Find where the given text appears and provide that cell's center as [x, y] coordinate. 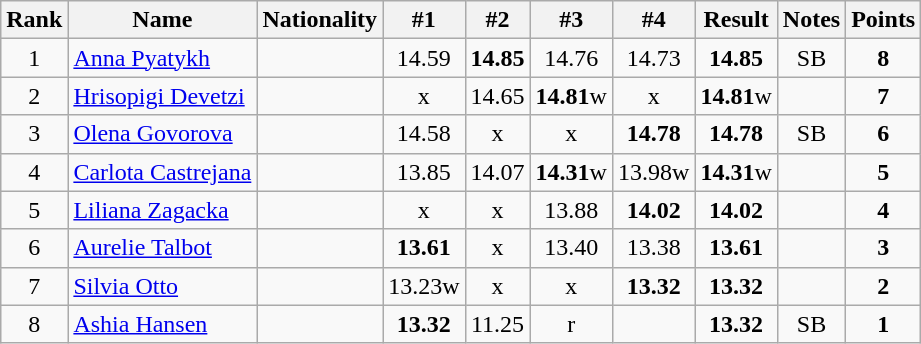
13.88 [571, 210]
Points [884, 20]
Anna Pyatykh [162, 58]
Aurelie Talbot [162, 248]
14.59 [424, 58]
13.38 [653, 248]
13.23w [424, 286]
14.73 [653, 58]
11.25 [498, 324]
Nationality [320, 20]
#4 [653, 20]
Silvia Otto [162, 286]
#2 [498, 20]
Ashia Hansen [162, 324]
Olena Govorova [162, 134]
Liliana Zagacka [162, 210]
13.98w [653, 172]
Rank [34, 20]
Result [736, 20]
#3 [571, 20]
13.85 [424, 172]
13.40 [571, 248]
14.65 [498, 96]
Hrisopigi Devetzi [162, 96]
14.07 [498, 172]
Carlota Castrejana [162, 172]
#1 [424, 20]
14.76 [571, 58]
14.58 [424, 134]
Notes [811, 20]
r [571, 324]
Name [162, 20]
